Return (X, Y) of the center of cell containing provided text 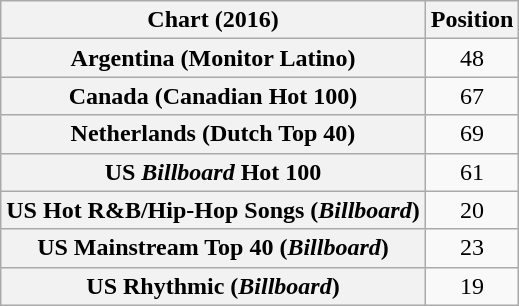
Position (472, 20)
48 (472, 58)
23 (472, 248)
US Billboard Hot 100 (213, 172)
67 (472, 96)
Chart (2016) (213, 20)
Canada (Canadian Hot 100) (213, 96)
Argentina (Monitor Latino) (213, 58)
61 (472, 172)
US Mainstream Top 40 (Billboard) (213, 248)
69 (472, 134)
US Hot R&B/Hip-Hop Songs (Billboard) (213, 210)
Netherlands (Dutch Top 40) (213, 134)
US Rhythmic (Billboard) (213, 286)
19 (472, 286)
20 (472, 210)
